Capture the cell that displays the provided text and extract its [X, Y] central coordinate. 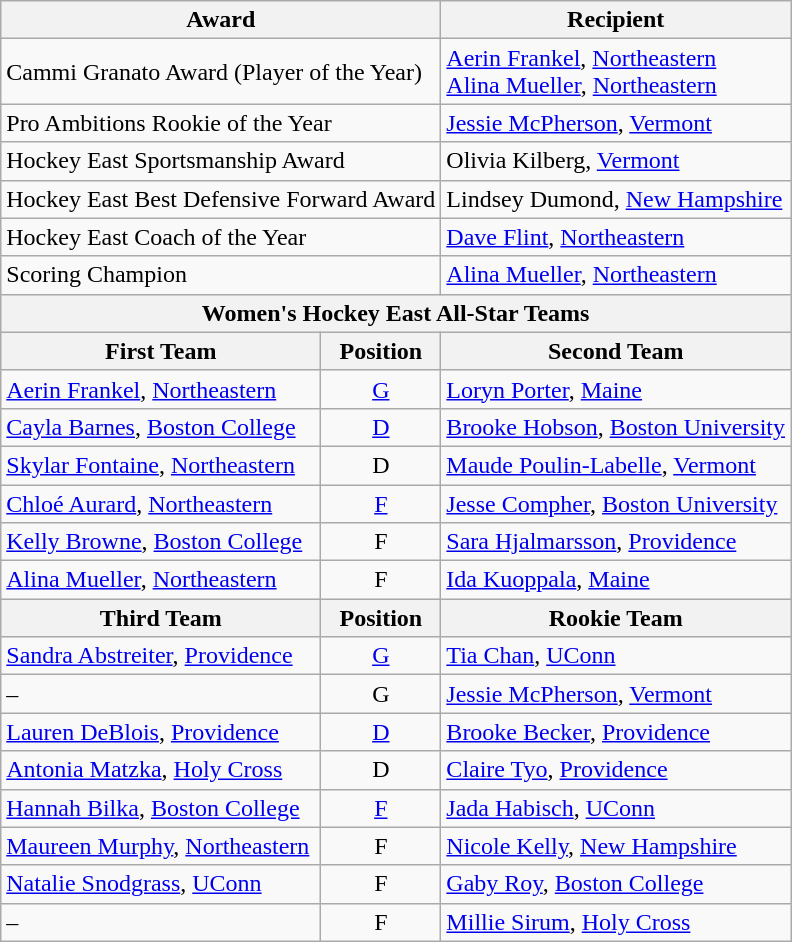
Sandra Abstreiter, Providence [161, 656]
Aerin Frankel, Northeastern [161, 389]
Rookie Team [616, 618]
Hockey East Best Defensive Forward Award [221, 199]
Nicole Kelly, New Hampshire [616, 846]
Jada Habisch, UConn [616, 808]
Tia Chan, UConn [616, 656]
Award [221, 20]
Chloé Aurard, Northeastern [161, 503]
Lauren DeBlois, Providence [161, 732]
Brooke Becker, Providence [616, 732]
Sara Hjalmarsson, Providence [616, 542]
Maureen Murphy, Northeastern [161, 846]
Antonia Matzka, Holy Cross [161, 770]
Loryn Porter, Maine [616, 389]
Millie Sirum, Holy Cross [616, 922]
Cayla Barnes, Boston College [161, 427]
Ida Kuoppala, Maine [616, 580]
Dave Flint, Northeastern [616, 237]
Pro Ambitions Rookie of the Year [221, 123]
Jesse Compher, Boston University [616, 503]
Hockey East Sportsmanship Award [221, 161]
Women's Hockey East All-Star Teams [396, 313]
Skylar Fontaine, Northeastern [161, 465]
Cammi Granato Award (Player of the Year) [221, 72]
Olivia Kilberg, Vermont [616, 161]
Scoring Champion [221, 275]
Gaby Roy, Boston College [616, 884]
Brooke Hobson, Boston University [616, 427]
First Team [161, 351]
Aerin Frankel, NortheasternAlina Mueller, Northeastern [616, 72]
Kelly Browne, Boston College [161, 542]
Third Team [161, 618]
Recipient [616, 20]
Natalie Snodgrass, UConn [161, 884]
Maude Poulin-Labelle, Vermont [616, 465]
Lindsey Dumond, New Hampshire [616, 199]
Claire Tyo, Providence [616, 770]
Hockey East Coach of the Year [221, 237]
Hannah Bilka, Boston College [161, 808]
Second Team [616, 351]
